Search for the cell housing the specified text and yield its [x, y] center coordinate. 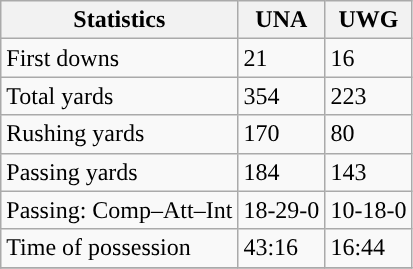
10-18-0 [368, 210]
Time of possession [120, 248]
184 [282, 172]
143 [368, 172]
170 [282, 134]
16 [368, 58]
354 [282, 96]
Passing yards [120, 172]
21 [282, 58]
223 [368, 96]
Passing: Comp–Att–Int [120, 210]
43:16 [282, 248]
UWG [368, 20]
First downs [120, 58]
80 [368, 134]
Total yards [120, 96]
18-29-0 [282, 210]
Rushing yards [120, 134]
Statistics [120, 20]
16:44 [368, 248]
UNA [282, 20]
